Determine the (X, Y) coordinate at the center of the cell enclosing the given text.  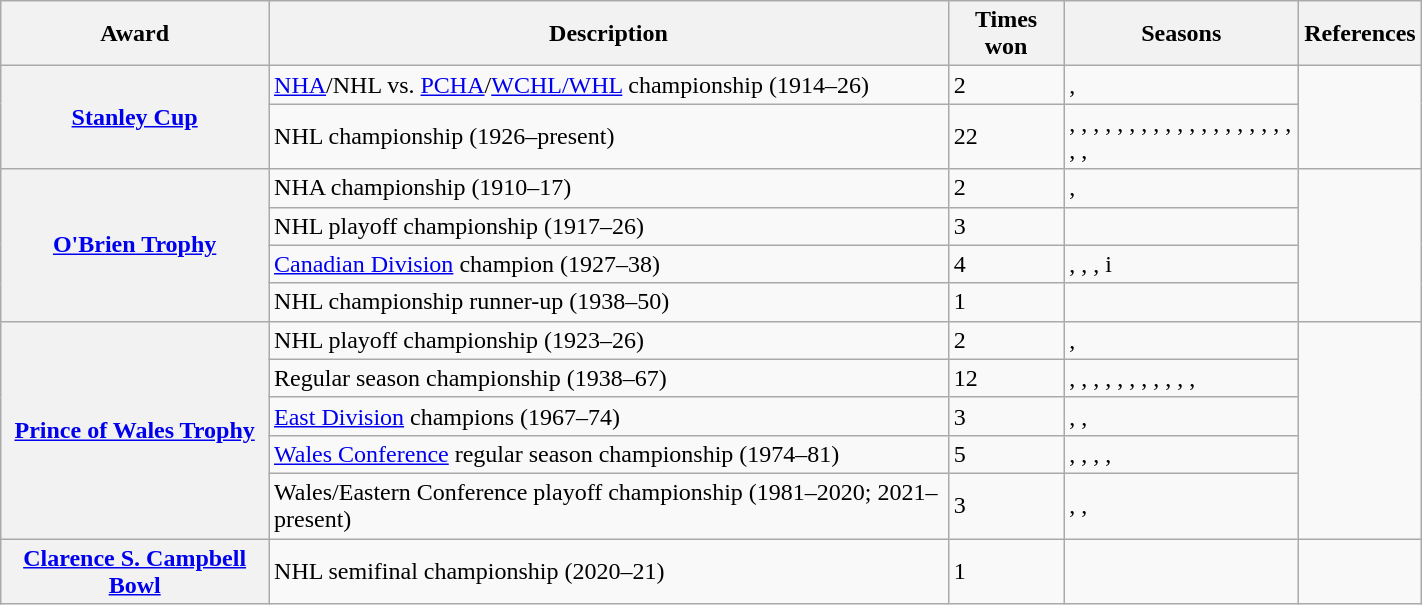
NHL playoff championship (1923–26) (609, 340)
O'Brien Trophy (135, 245)
Canadian Division champion (1927–38) (609, 264)
Times won (1006, 34)
Stanley Cup (135, 118)
NHL semifinal championship (2020–21) (609, 570)
Regular season championship (1938–67) (609, 378)
NHL championship runner-up (1938–50) (609, 302)
22 (1006, 136)
Wales/Eastern Conference playoff championship (1981–2020; 2021–present) (609, 506)
Wales Conference regular season championship (1974–81) (609, 454)
East Division champions (1967–74) (609, 416)
5 (1006, 454)
, , , , , , , , , , , (1182, 378)
Description (609, 34)
, , , , (1182, 454)
NHL championship (1926–present) (609, 136)
12 (1006, 378)
Prince of Wales Trophy (135, 430)
, , , , , , , , , , , , , , , , , , , , , (1182, 136)
NHL playoff championship (1917–26) (609, 226)
Award (135, 34)
References (1360, 34)
NHA/NHL vs. PCHA/WCHL/WHL championship (1914–26) (609, 85)
Clarence S. Campbell Bowl (135, 570)
NHA championship (1910–17) (609, 188)
4 (1006, 264)
Seasons (1182, 34)
, , , i (1182, 264)
